From the cell containing the given text, extract its center point as (x, y) coordinate. 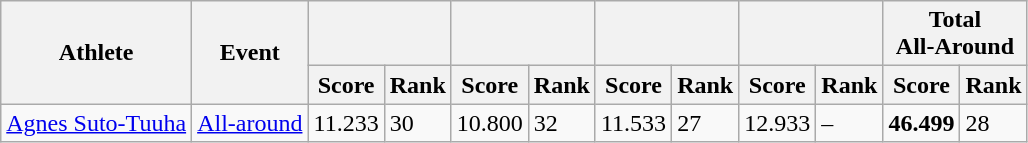
11.533 (633, 123)
12.933 (778, 123)
46.499 (922, 123)
– (850, 123)
27 (706, 123)
TotalAll-Around (955, 34)
Athlete (96, 52)
10.800 (490, 123)
All-around (250, 123)
32 (562, 123)
28 (994, 123)
Agnes Suto-Tuuha (96, 123)
11.233 (346, 123)
30 (418, 123)
Event (250, 52)
